Return the (X, Y) coordinate for the center point of the cell that contains the specified text.  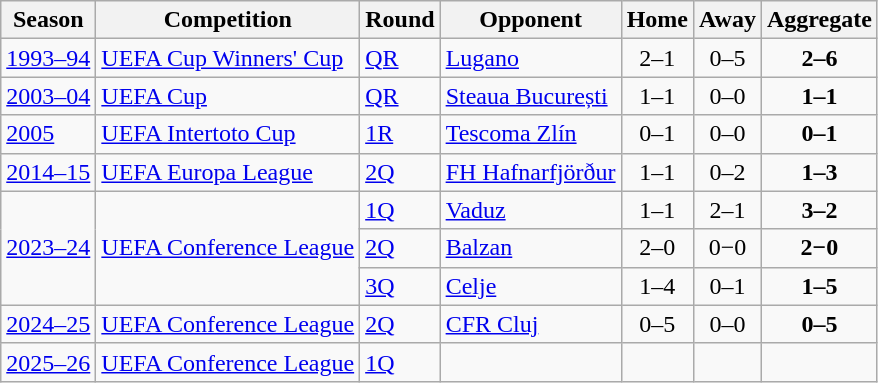
0−0 (727, 248)
FH Hafnarfjörður (530, 172)
3Q (400, 286)
UEFA Intertoto Cup (228, 134)
Vaduz (530, 210)
1R (400, 134)
UEFA Cup Winners' Cup (228, 58)
Celje (530, 286)
2023–24 (48, 248)
2−0 (819, 248)
Home (657, 20)
Aggregate (819, 20)
3–2 (819, 210)
1993–94 (48, 58)
2003–04 (48, 96)
Round (400, 20)
Lugano (530, 58)
2–6 (819, 58)
Tescoma Zlín (530, 134)
1–4 (657, 286)
1–5 (819, 286)
UEFA Europa League (228, 172)
2005 (48, 134)
2024–25 (48, 324)
Season (48, 20)
2025–26 (48, 362)
1–3 (819, 172)
Opponent (530, 20)
CFR Cluj (530, 324)
2014–15 (48, 172)
0–2 (727, 172)
UEFA Cup (228, 96)
Competition (228, 20)
2–0 (657, 248)
Steaua București (530, 96)
Away (727, 20)
Balzan (530, 248)
